Locate the cell with the specified text and output its (x, y) center coordinate. 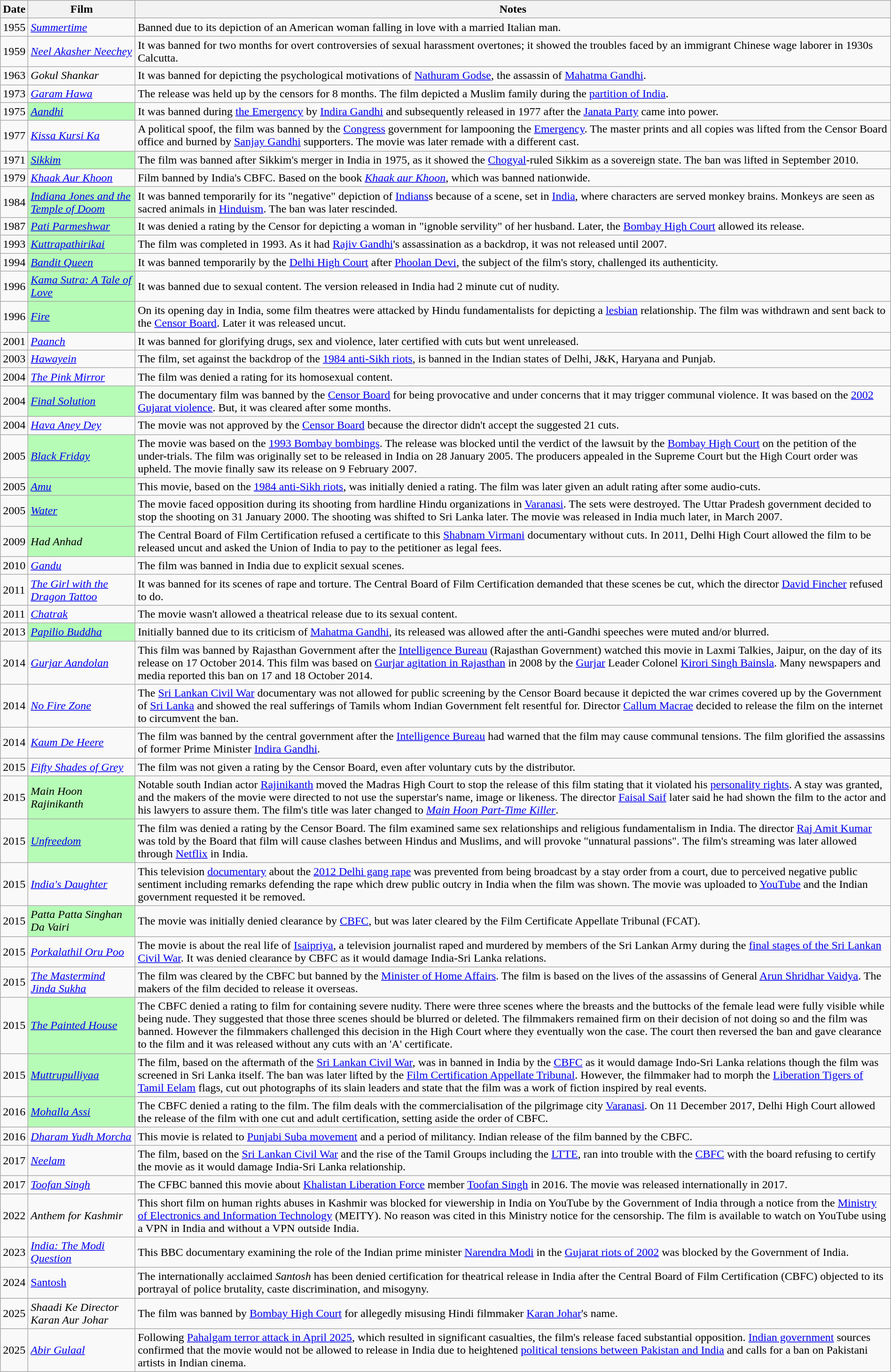
Neelam (82, 1160)
Khaak Aur Khoon (82, 178)
The Pink Mirror (82, 377)
Hava Aney Dey (82, 425)
1955 (14, 27)
2003 (14, 359)
Amu (82, 486)
Anthem for Kashmir (82, 1215)
It was banned for glorifying drugs, sex and violence, later certified with cuts but went unreleased. (513, 341)
Kuttrapathirikai (82, 244)
Main Hoon Rajinikanth (82, 798)
Initially banned due to its criticism of Mahatma Gandhi, its released was allowed after the anti-Gandhi speeches were muted and/or blurred. (513, 632)
The film was not given a rating by the Censor Board, even after voluntary cuts by the distributor. (513, 767)
2010 (14, 565)
Film banned by India's CBFC. Based on the book Khaak aur Khoon, which was banned nationwide. (513, 178)
The movie wasn't allowed a theatrical release due to its sexual content. (513, 614)
1993 (14, 244)
Indiana Jones and the Temple of Doom (82, 202)
Gurjar Aandolan (82, 663)
It was banned temporarily by the Delhi High Court after Phoolan Devi, the subject of the film's story, challenged its authenticity. (513, 262)
Gokul Shankar (82, 76)
Abir Gulaal (82, 1350)
Hawayein (82, 359)
Porkalathil Oru Poo (82, 951)
Gandu (82, 565)
The release was held up by the censors for 8 months. The film depicted a Muslim family during the partition of India. (513, 94)
Notes (513, 9)
Pati Parmeshwar (82, 226)
Kama Sutra: A Tale of Love (82, 287)
Fifty Shades of Grey (82, 767)
1984 (14, 202)
This movie, based on the 1984 anti-Sikh riots, was initially denied a rating. The film was later given an adult rating after some audio-cuts. (513, 486)
2023 (14, 1252)
This movie is related to Punjabi Suba movement and a period of militancy. Indian release of the film banned by the CBFC. (513, 1136)
The CFBC banned this movie about Khalistan Liberation Force member Toofan Singh in 2016. The movie was released internationally in 2017. (513, 1184)
1973 (14, 94)
Had Anhad (82, 541)
Dharam Yudh Morcha (82, 1136)
2009 (14, 541)
Patta Patta Singhan Da Vairi (82, 921)
1971 (14, 160)
Neel Akasher Neechey (82, 52)
Mohalla Assi (82, 1112)
Muttrupulliyaa (82, 1075)
It was banned for depicting the psychological motivations of Nathuram Godse, the assassin of Mahatma Gandhi. (513, 76)
It was banned during the Emergency by Indira Gandhi and subsequently released in 1977 after the Janata Party came into power. (513, 111)
It was denied a rating by the Censor for depicting a woman in "ignoble servility" of her husband. Later, the Bombay High Court allowed its release. (513, 226)
Summertime (82, 27)
Sikkim (82, 160)
Chatrak (82, 614)
2024 (14, 1283)
1987 (14, 226)
Banned due to its depiction of an American woman falling in love with a married Italian man. (513, 27)
Water (82, 510)
It was banned due to sexual content. The version released in India had 2 minute cut of nudity. (513, 287)
The film was banned in India due to explicit sexual scenes. (513, 565)
Toofan Singh (82, 1184)
2013 (14, 632)
1959 (14, 52)
Santosh (82, 1283)
The film was denied a rating for its homosexual content. (513, 377)
1977 (14, 135)
Aandhi (82, 111)
1963 (14, 76)
Kaum De Heere (82, 743)
India: The Modi Question (82, 1252)
Fire (82, 317)
1979 (14, 178)
Shaadi Ke Director Karan Aur Johar (82, 1313)
1994 (14, 262)
Bandit Queen (82, 262)
The Mastermind Jinda Sukha (82, 982)
The movie was not approved by the Censor Board because the director didn't accept the suggested 21 cuts. (513, 425)
Papilio Buddha (82, 632)
The film was completed in 1993. As it had Rajiv Gandhi's assassination as a backdrop, it was not released until 2007. (513, 244)
The Painted House (82, 1026)
India's Daughter (82, 884)
2022 (14, 1215)
The Girl with the Dragon Tattoo (82, 589)
Final Solution (82, 401)
The movie was initially denied clearance by CBFC, but was later cleared by the Film Certificate Appellate Tribunal (FCAT). (513, 921)
The film was banned by Bombay High Court for allegedly misusing Hindi filmmaker Karan Johar's name. (513, 1313)
No Fire Zone (82, 706)
Film (82, 9)
Unfreedom (82, 841)
Black Friday (82, 456)
Date (14, 9)
Kissa Kursi Ka (82, 135)
Paanch (82, 341)
1975 (14, 111)
Garam Hawa (82, 94)
The film, set against the backdrop of the 1984 anti-Sikh riots, is banned in the Indian states of Delhi, J&K, Haryana and Punjab. (513, 359)
2001 (14, 341)
